Provide the [x, y] coordinate of the cell's center where the given text is located.  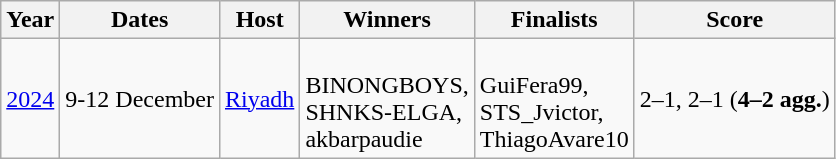
BINONGBOYS, SHNKS-ELGA, akbarpaudie [387, 98]
Score [734, 20]
Winners [387, 20]
Dates [140, 20]
GuiFera99, STS_Jvictor, ThiagoAvare10 [554, 98]
Riyadh [259, 98]
2024 [30, 98]
Finalists [554, 20]
Host [259, 20]
Year [30, 20]
2–1, 2–1 (4–2 agg.) [734, 98]
9-12 December [140, 98]
